Identify which cell holds the provided text, then report its [x, y] central coordinate. 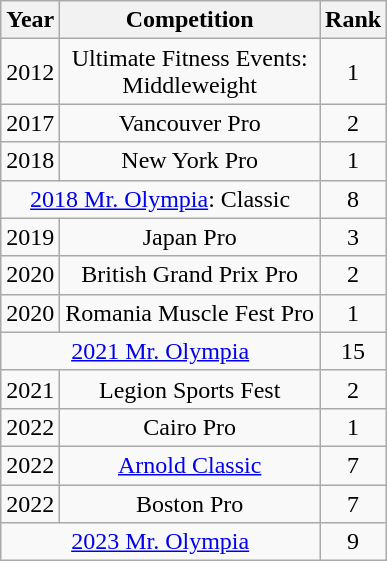
Romania Muscle Fest Pro [190, 313]
Vancouver Pro [190, 123]
2017 [30, 123]
9 [354, 542]
British Grand Prix Pro [190, 275]
Boston Pro [190, 503]
Japan Pro [190, 237]
2021 [30, 389]
Cairo Pro [190, 427]
2019 [30, 237]
3 [354, 237]
8 [354, 199]
15 [354, 351]
Ultimate Fitness Events:Middleweight [190, 72]
Competition [190, 20]
New York Pro [190, 161]
2021 Mr. Olympia [160, 351]
2018 [30, 161]
Arnold Classic [190, 465]
Rank [354, 20]
Legion Sports Fest [190, 389]
Year [30, 20]
2018 Mr. Olympia: Classic [160, 199]
2023 Mr. Olympia [160, 542]
2012 [30, 72]
